Return the (x, y) coordinate for the center point of the cell that contains the specified text.  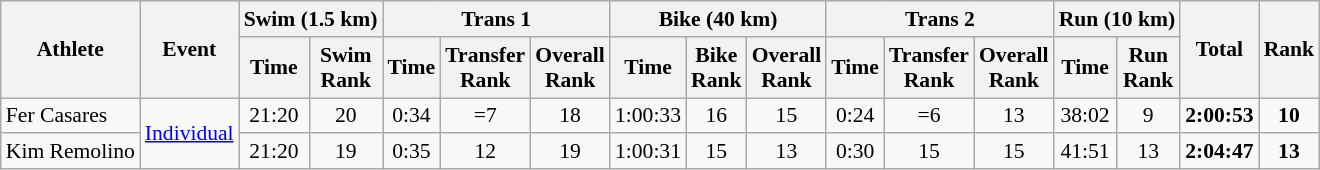
Swim (1.5 km) (311, 19)
Fer Casares (70, 116)
Bike (40 km) (718, 19)
10 (1290, 116)
20 (346, 116)
Total (1219, 50)
Athlete (70, 50)
18 (570, 116)
Event (190, 50)
Kim Remolino (70, 152)
Trans 1 (496, 19)
12 (485, 152)
2:00:53 (1219, 116)
Run (10 km) (1117, 19)
0:24 (855, 116)
1:00:33 (648, 116)
16 (716, 116)
0:30 (855, 152)
41:51 (1086, 152)
=7 (485, 116)
9 (1148, 116)
BikeRank (716, 68)
Trans 2 (940, 19)
1:00:31 (648, 152)
38:02 (1086, 116)
SwimRank (346, 68)
RunRank (1148, 68)
0:35 (411, 152)
=6 (929, 116)
2:04:47 (1219, 152)
0:34 (411, 116)
Rank (1290, 50)
Individual (190, 134)
